Provide the (X, Y) coordinate of the cell's center where the given text is located.  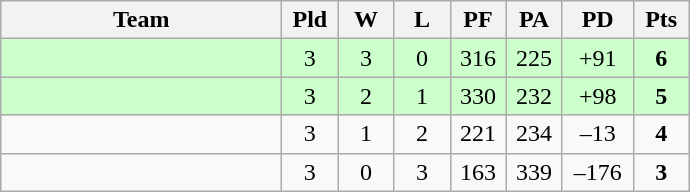
Pts (661, 20)
+91 (598, 58)
PD (598, 20)
6 (661, 58)
4 (661, 134)
–176 (598, 172)
316 (478, 58)
–13 (598, 134)
L (422, 20)
+98 (598, 96)
339 (534, 172)
Pld (310, 20)
221 (478, 134)
5 (661, 96)
PA (534, 20)
W (366, 20)
225 (534, 58)
Team (142, 20)
330 (478, 96)
163 (478, 172)
234 (534, 134)
232 (534, 96)
PF (478, 20)
